Find where the given text appears and provide that cell's center as (x, y) coordinate. 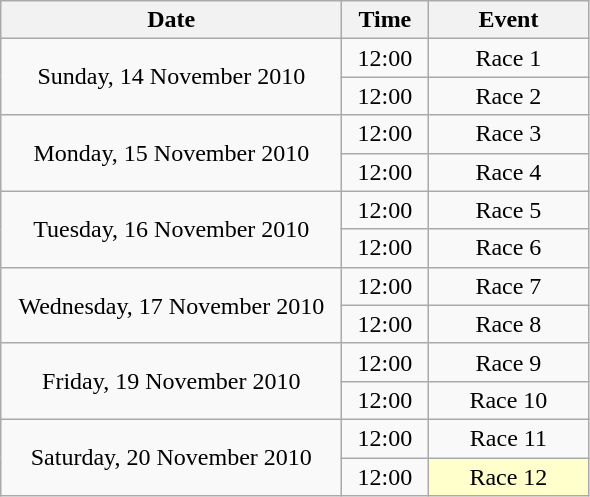
Race 8 (508, 324)
Race 12 (508, 477)
Race 10 (508, 400)
Race 9 (508, 362)
Time (385, 20)
Monday, 15 November 2010 (172, 153)
Saturday, 20 November 2010 (172, 457)
Race 1 (508, 58)
Tuesday, 16 November 2010 (172, 229)
Race 6 (508, 248)
Event (508, 20)
Friday, 19 November 2010 (172, 381)
Date (172, 20)
Sunday, 14 November 2010 (172, 77)
Race 11 (508, 438)
Race 3 (508, 134)
Race 5 (508, 210)
Race 7 (508, 286)
Race 2 (508, 96)
Wednesday, 17 November 2010 (172, 305)
Race 4 (508, 172)
